Extract the [X, Y] coordinate from the center of the cell holding the provided text.  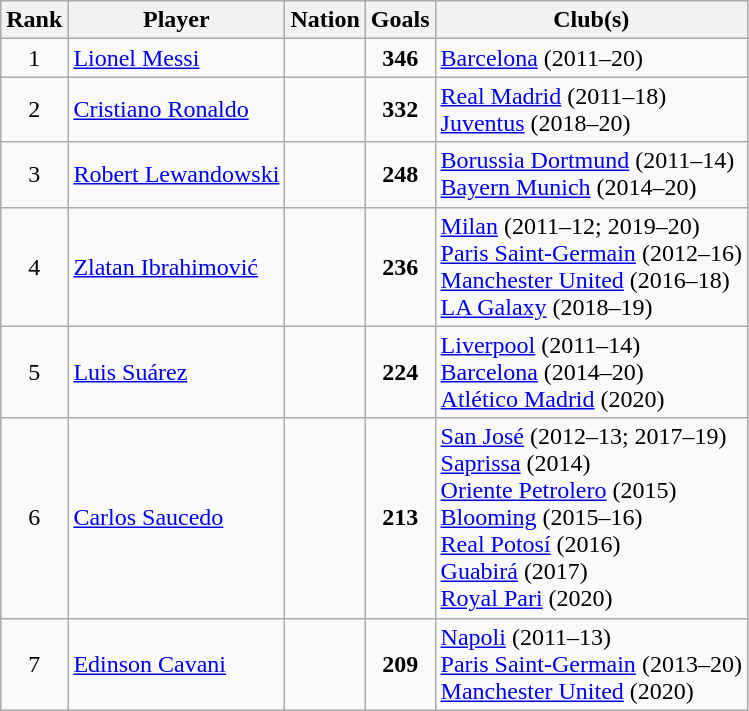
Luis Suárez [176, 372]
7 [34, 664]
346 [400, 58]
Lionel Messi [176, 58]
236 [400, 266]
Edinson Cavani [176, 664]
1 [34, 58]
332 [400, 110]
Borussia Dortmund (2011–14) Bayern Munich (2014–20) [591, 174]
San José (2012–13; 2017–19) Saprissa (2014) Oriente Petrolero (2015) Blooming (2015–16) Real Potosí (2016) Guabirá (2017) Royal Pari (2020) [591, 518]
224 [400, 372]
4 [34, 266]
Player [176, 20]
5 [34, 372]
209 [400, 664]
3 [34, 174]
Barcelona (2011–20) [591, 58]
Napoli (2011–13) Paris Saint-Germain (2013–20) Manchester United (2020) [591, 664]
Carlos Saucedo [176, 518]
248 [400, 174]
Club(s) [591, 20]
Liverpool (2011–14) Barcelona (2014–20) Atlético Madrid (2020) [591, 372]
Zlatan Ibrahimović [176, 266]
Nation [325, 20]
Goals [400, 20]
Cristiano Ronaldo [176, 110]
Milan (2011–12; 2019–20) Paris Saint-Germain (2012–16) Manchester United (2016–18) LA Galaxy (2018–19) [591, 266]
Real Madrid (2011–18) Juventus (2018–20) [591, 110]
6 [34, 518]
2 [34, 110]
Rank [34, 20]
213 [400, 518]
Robert Lewandowski [176, 174]
